Output the [X, Y] coordinate of the center of the cell containing the given text.  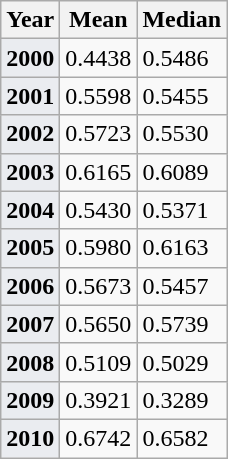
0.5486 [182, 58]
0.5455 [182, 96]
2004 [30, 210]
0.5723 [98, 134]
Year [30, 20]
0.3289 [182, 400]
0.4438 [98, 58]
2009 [30, 400]
0.5029 [182, 362]
2007 [30, 324]
0.5673 [98, 286]
2005 [30, 248]
0.6089 [182, 172]
0.6582 [182, 438]
0.5430 [98, 210]
2002 [30, 134]
0.5457 [182, 286]
Median [182, 20]
2008 [30, 362]
2010 [30, 438]
2003 [30, 172]
2006 [30, 286]
Mean [98, 20]
0.6163 [182, 248]
0.3921 [98, 400]
0.5739 [182, 324]
0.5980 [98, 248]
0.5530 [182, 134]
0.6165 [98, 172]
0.6742 [98, 438]
2001 [30, 96]
0.5598 [98, 96]
0.5650 [98, 324]
0.5109 [98, 362]
0.5371 [182, 210]
2000 [30, 58]
